Return (x, y) of the center of cell containing provided text 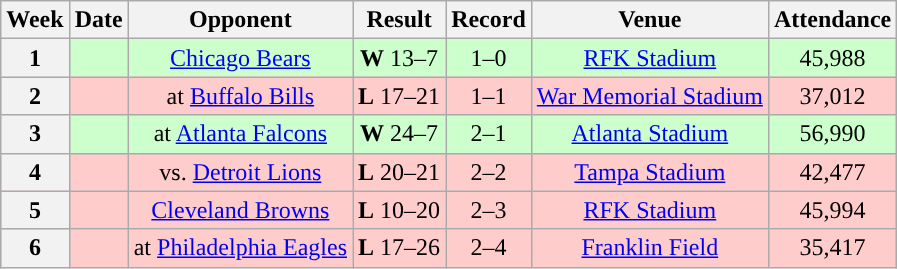
L 17–26 (400, 248)
45,994 (832, 210)
at Philadelphia Eagles (240, 248)
2–4 (489, 248)
Attendance (832, 20)
Cleveland Browns (240, 210)
Date (98, 20)
2–2 (489, 172)
at Buffalo Bills (240, 96)
War Memorial Stadium (650, 96)
37,012 (832, 96)
Week (35, 20)
at Atlanta Falcons (240, 134)
4 (35, 172)
Record (489, 20)
Franklin Field (650, 248)
Venue (650, 20)
1–1 (489, 96)
Atlanta Stadium (650, 134)
vs. Detroit Lions (240, 172)
3 (35, 134)
5 (35, 210)
2–1 (489, 134)
Chicago Bears (240, 58)
Result (400, 20)
45,988 (832, 58)
2–3 (489, 210)
56,990 (832, 134)
L 17–21 (400, 96)
W 13–7 (400, 58)
1 (35, 58)
W 24–7 (400, 134)
6 (35, 248)
42,477 (832, 172)
1–0 (489, 58)
Tampa Stadium (650, 172)
L 10–20 (400, 210)
35,417 (832, 248)
L 20–21 (400, 172)
Opponent (240, 20)
2 (35, 96)
